Detect which cell encompasses the target text, then output its [x, y] center coordinate. 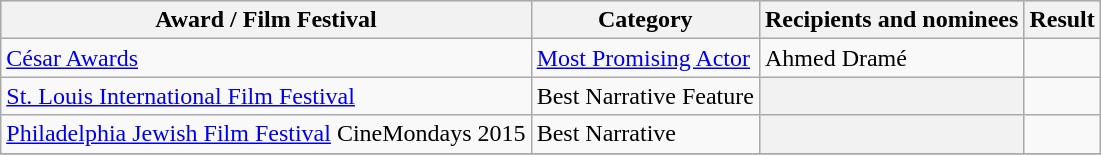
St. Louis International Film Festival [266, 96]
Category [645, 20]
Philadelphia Jewish Film Festival CineMondays 2015 [266, 134]
Best Narrative Feature [645, 96]
Recipients and nominees [891, 20]
Most Promising Actor [645, 58]
Ahmed Dramé [891, 58]
Award / Film Festival [266, 20]
César Awards [266, 58]
Best Narrative [645, 134]
Result [1062, 20]
